Extract the [x, y] coordinate from the center of the cell holding the provided text.  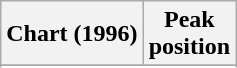
Chart (1996) [72, 34]
Peakposition [189, 34]
